Output the [x, y] coordinate of the center of the cell containing the given text.  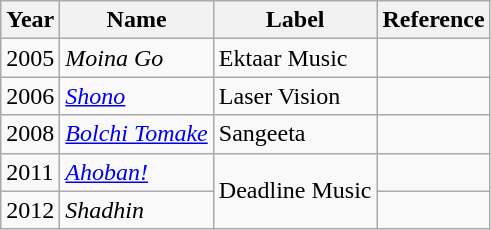
Reference [434, 20]
Shono [136, 96]
2012 [30, 210]
Laser Vision [295, 96]
Name [136, 20]
Shadhin [136, 210]
Deadline Music [295, 191]
Year [30, 20]
Moina Go [136, 58]
2006 [30, 96]
2005 [30, 58]
Ektaar Music [295, 58]
2011 [30, 172]
Ahoban! [136, 172]
Label [295, 20]
Sangeeta [295, 134]
2008 [30, 134]
Bolchi Tomake [136, 134]
